Pinpoint the cell where the given text exists, returning its (x, y) midpoint coordinate. 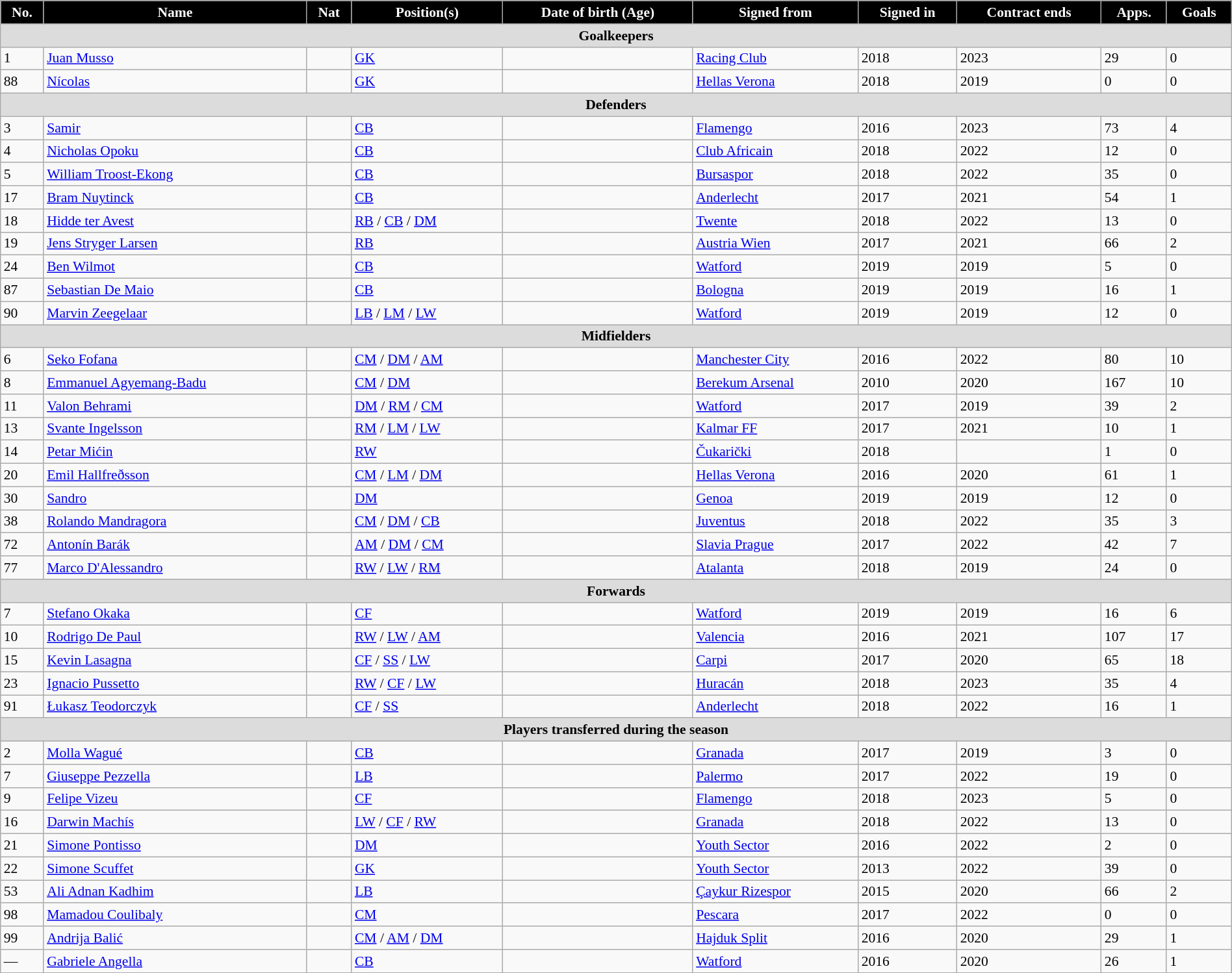
77 (22, 568)
Genoa (775, 498)
Marco D'Alessandro (175, 568)
Nícolas (175, 82)
RW / LW / AM (428, 637)
Samir (175, 128)
22 (22, 868)
15 (22, 661)
Austria Wien (775, 244)
RM / LM / LW (428, 429)
Ali Adnan Kadhim (175, 892)
Signed from (775, 12)
RW (428, 452)
2015 (908, 892)
Antonín Barák (175, 545)
14 (22, 452)
Palermo (775, 776)
No. (22, 12)
Players transferred during the season (616, 730)
87 (22, 290)
CM (428, 915)
Ignacio Pussetto (175, 683)
30 (22, 498)
Simone Scuffet (175, 868)
72 (22, 545)
Signed in (908, 12)
Ben Wilmot (175, 267)
9 (22, 799)
Giuseppe Pezzella (175, 776)
Atalanta (775, 568)
CM / DM / AM (428, 360)
107 (1135, 637)
54 (1135, 197)
Bursaspor (775, 175)
Contract ends (1029, 12)
Çaykur Rizespor (775, 892)
Nicholas Opoku (175, 151)
Date of birth (Age) (598, 12)
Hajduk Split (775, 938)
LB / LM / LW (428, 313)
Valencia (775, 637)
Rodrigo De Paul (175, 637)
Rolando Mandragora (175, 522)
Felipe Vizeu (175, 799)
Łukasz Teodorczyk (175, 707)
Juventus (775, 522)
Club Africain (775, 151)
Jens Stryger Larsen (175, 244)
Bram Nuytinck (175, 197)
Darwin Machís (175, 822)
Sebastian De Maio (175, 290)
73 (1135, 128)
Emil Hallfreðsson (175, 475)
Kevin Lasagna (175, 661)
William Troost-Ekong (175, 175)
61 (1135, 475)
Pescara (775, 915)
Twente (775, 221)
Forwards (616, 591)
Mamadou Coulibaly (175, 915)
Defenders (616, 105)
Goals (1199, 12)
Čukarički (775, 452)
Racing Club (775, 58)
Bologna (775, 290)
Juan Musso (175, 58)
Valon Behrami (175, 406)
Sandro (175, 498)
91 (22, 707)
8 (22, 383)
RB (428, 244)
Midfielders (616, 336)
Emmanuel Agyemang-Badu (175, 383)
DM / RM / CM (428, 406)
Manchester City (775, 360)
CM / DM / CB (428, 522)
Marvin Zeegelaar (175, 313)
65 (1135, 661)
Huracán (775, 683)
RW / CF / LW (428, 683)
CF / SS / LW (428, 661)
Simone Pontisso (175, 846)
2013 (908, 868)
53 (22, 892)
Stefano Okaka (175, 614)
RB / CB / DM (428, 221)
90 (22, 313)
AM / DM / CM (428, 545)
Slavia Prague (775, 545)
23 (22, 683)
Name (175, 12)
Seko Fofana (175, 360)
38 (22, 522)
99 (22, 938)
21 (22, 846)
CF / SS (428, 707)
Nat (329, 12)
RW / LW / RM (428, 568)
20 (22, 475)
Hidde ter Avest (175, 221)
Apps. (1135, 12)
CM / LM / DM (428, 475)
— (22, 961)
Kalmar FF (775, 429)
88 (22, 82)
Position(s) (428, 12)
Carpi (775, 661)
Svante Ingelsson (175, 429)
Molla Wagué (175, 753)
11 (22, 406)
Berekum Arsenal (775, 383)
80 (1135, 360)
CM / AM / DM (428, 938)
42 (1135, 545)
Goalkeepers (616, 36)
LW / CF / RW (428, 822)
CM / DM (428, 383)
2010 (908, 383)
Andrija Balić (175, 938)
Petar Mićin (175, 452)
167 (1135, 383)
Gabriele Angella (175, 961)
26 (1135, 961)
98 (22, 915)
